Capture the cell that displays the provided text and extract its [x, y] central coordinate. 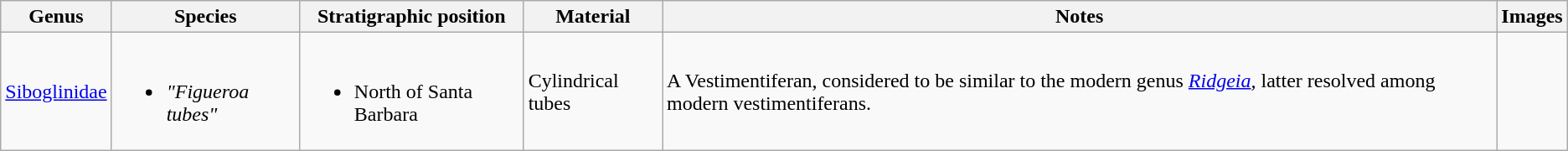
North of Santa Barbara [411, 91]
Notes [1080, 17]
Material [593, 17]
Species [205, 17]
Siboglinidae [56, 91]
Genus [56, 17]
Cylindrical tubes [593, 91]
Images [1532, 17]
A Vestimentiferan, considered to be similar to the modern genus Ridgeia, latter resolved among modern vestimentiferans. [1080, 91]
"Figueroa tubes" [205, 91]
Stratigraphic position [411, 17]
